Return the [X, Y] coordinate for the center point of the cell that contains the specified text.  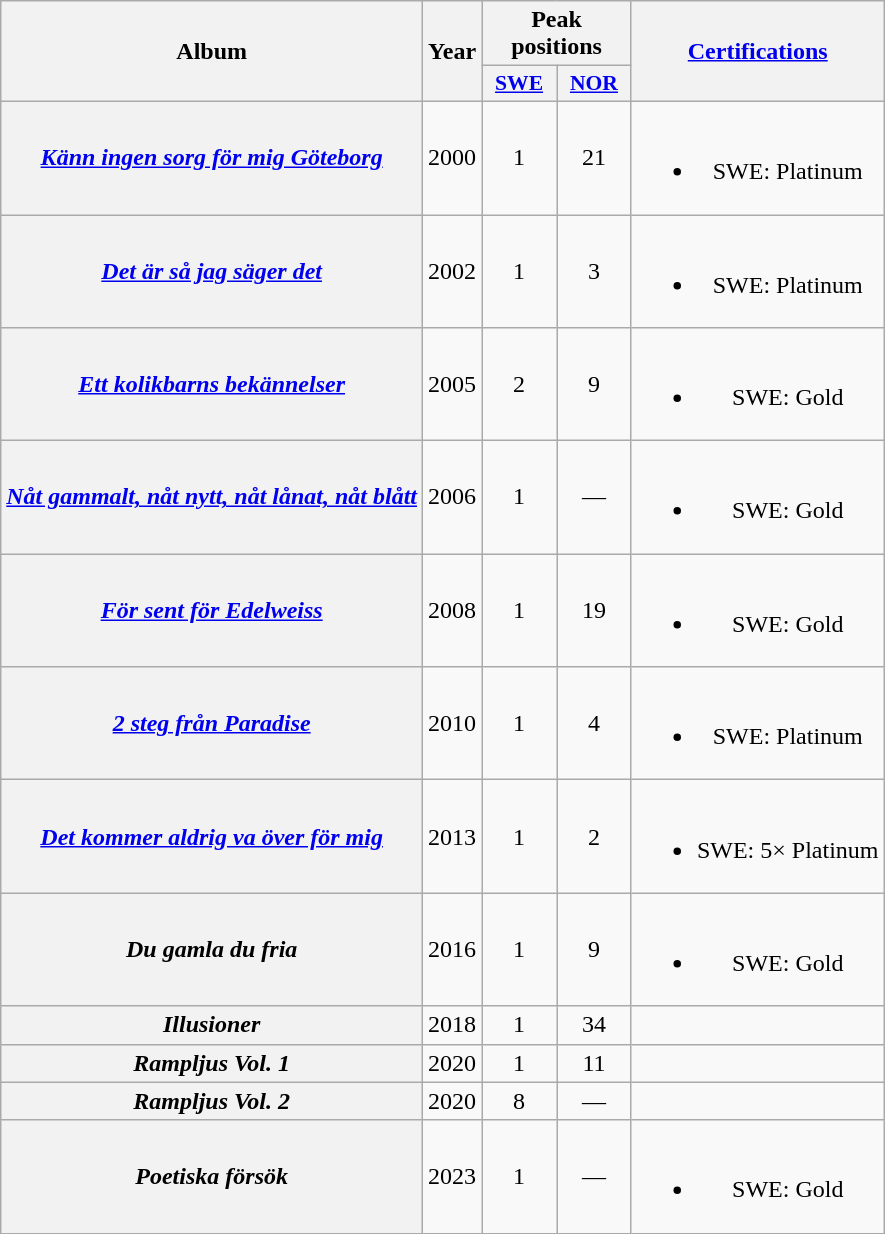
19 [594, 610]
4 [594, 724]
Peak positions [557, 34]
Rampljus Vol. 1 [212, 1063]
Rampljus Vol. 2 [212, 1101]
2008 [452, 610]
2018 [452, 1025]
2 steg från Paradise [212, 724]
34 [594, 1025]
2002 [452, 270]
2016 [452, 950]
Poetiska försök [212, 1176]
2000 [452, 158]
SWE: 5× Platinum [758, 836]
8 [520, 1101]
För sent för Edelweiss [212, 610]
Nåt gammalt, nåt nytt, nåt lånat, nåt blått [212, 498]
2005 [452, 384]
Album [212, 52]
11 [594, 1063]
Det kommer aldrig va över för mig [212, 836]
2013 [452, 836]
2023 [452, 1176]
2006 [452, 498]
21 [594, 158]
Year [452, 52]
Det är så jag säger det [212, 270]
Illusioner [212, 1025]
Känn ingen sorg för mig Göteborg [212, 158]
SWE [520, 84]
3 [594, 270]
Certifications [758, 52]
NOR [594, 84]
Du gamla du fria [212, 950]
Ett kolikbarns bekännelser [212, 384]
2010 [452, 724]
